Locate the cell with the specified text and output its [X, Y] center coordinate. 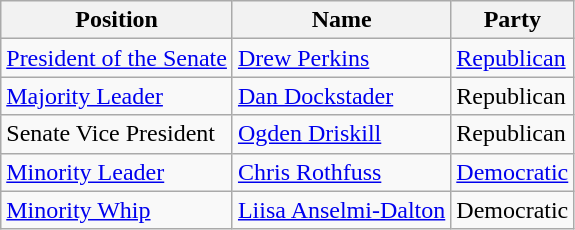
Chris Rothfuss [341, 172]
President of the Senate [117, 58]
Dan Dockstader [341, 96]
Majority Leader [117, 96]
Liisa Anselmi-Dalton [341, 210]
Position [117, 20]
Name [341, 20]
Ogden Driskill [341, 134]
Minority Whip [117, 210]
Drew Perkins [341, 58]
Party [512, 20]
Minority Leader [117, 172]
Senate Vice President [117, 134]
